Capture the cell that displays the provided text and extract its (X, Y) central coordinate. 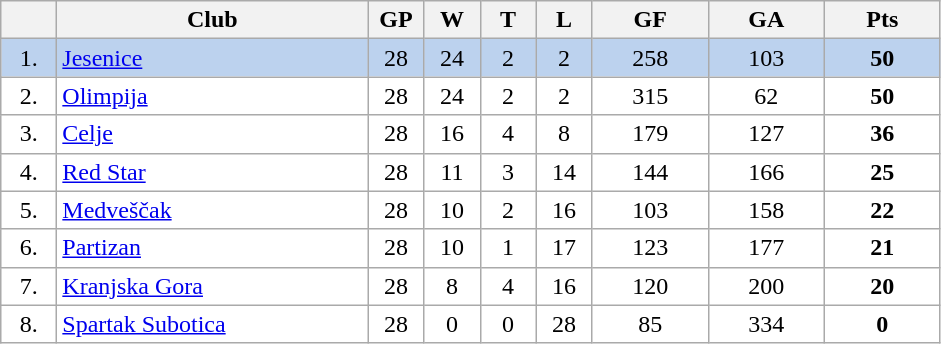
Pts (882, 20)
158 (766, 210)
Partizan (212, 248)
T (508, 20)
W (452, 20)
L (564, 20)
85 (650, 324)
4. (29, 172)
GP (396, 20)
20 (882, 286)
127 (766, 134)
Celje (212, 134)
3. (29, 134)
177 (766, 248)
11 (452, 172)
21 (882, 248)
6. (29, 248)
1. (29, 58)
Red Star (212, 172)
14 (564, 172)
179 (650, 134)
1 (508, 248)
17 (564, 248)
315 (650, 96)
Spartak Subotica (212, 324)
5. (29, 210)
Kranjska Gora (212, 286)
200 (766, 286)
GF (650, 20)
22 (882, 210)
7. (29, 286)
166 (766, 172)
2. (29, 96)
36 (882, 134)
Club (212, 20)
123 (650, 248)
144 (650, 172)
120 (650, 286)
8. (29, 324)
62 (766, 96)
Medveščak (212, 210)
GA (766, 20)
25 (882, 172)
Jesenice (212, 58)
Olimpija (212, 96)
3 (508, 172)
334 (766, 324)
258 (650, 58)
